Scan for the cell matching the given text and deliver its [X, Y] coordinate at center. 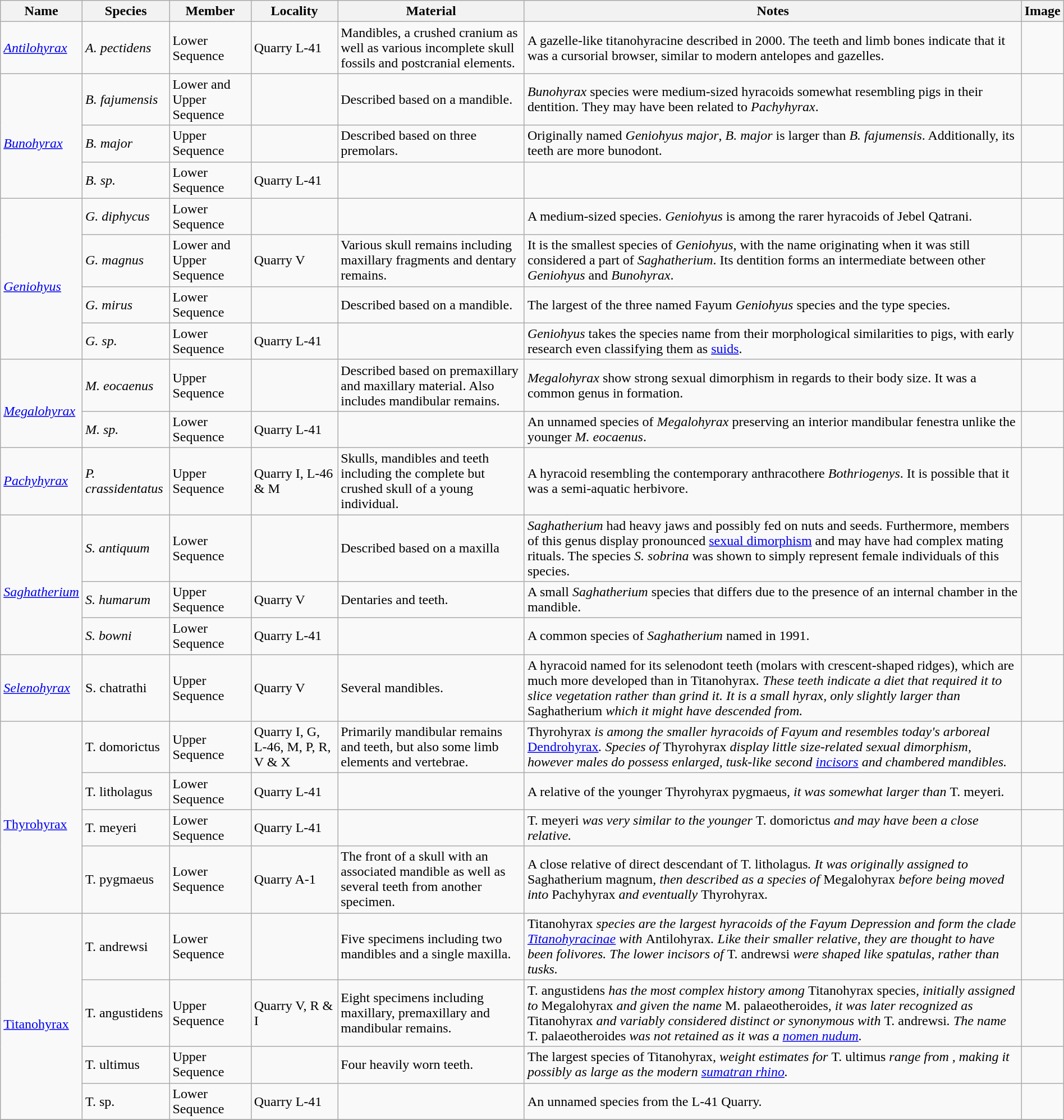
Bunohyrax species were medium-sized hyracoids somewhat resembling pigs in their dentition. They may have been related to Pachyhyrax. [773, 99]
Species [126, 11]
T. meyeri was very similar to the younger T. domorictus and may have been a close relative. [773, 828]
B. major [126, 144]
Geniohyus [42, 278]
Megalohyrax show strong sexual dimorphism in regards to their body size. It was a common genus in formation. [773, 385]
Bunohyrax [42, 136]
Several mandibles. [431, 688]
Titanohyrax [42, 1016]
Thyrohyrax [42, 817]
Described based on three premolars. [431, 144]
A relative of the younger Thyrohyrax pygmaeus, it was somewhat larger than T. meyeri. [773, 792]
Described based on a maxilla [431, 548]
M. sp. [126, 429]
G. sp. [126, 341]
The largest of the three named Fayum Geniohyus species and the type species. [773, 304]
G. diphycus [126, 217]
Member [210, 11]
Originally named Geniohyus major, B. major is larger than B. fajumensis. Additionally, its teeth are more bunodont. [773, 144]
A medium-sized species. Geniohyus is among the rarer hyracoids of Jebel Qatrani. [773, 217]
Selenohyrax [42, 688]
Notes [773, 11]
Four heavily worn teeth. [431, 1064]
S. humarum [126, 600]
Locality [294, 11]
Skulls, mandibles and teeth including the complete but crushed skull of a young individual. [431, 481]
Described based on premaxillary and maxillary material. Also includes mandibular remains. [431, 385]
A. pectidens [126, 48]
P. crassidentatus [126, 481]
B. sp. [126, 180]
T. andrewsi [126, 947]
Image [1043, 11]
An unnamed species from the L-41 Quarry. [773, 1101]
T. angustidens [126, 1013]
Saghatherium [42, 584]
Antilohyrax [42, 48]
S. antiquum [126, 548]
Material [431, 11]
Pachyhyrax [42, 481]
S. bowni [126, 637]
G. magnus [126, 260]
B. fajumensis [126, 99]
A hyracoid resembling the contemporary anthracothere Bothriogenys. It is possible that it was a semi-aquatic herbivore. [773, 481]
Name [42, 11]
G. mirus [126, 304]
Various skull remains including maxillary fragments and dentary remains. [431, 260]
M. eocaenus [126, 385]
The front of a skull with an associated mandible as well as several teeth from another specimen. [431, 879]
Megalohyrax [42, 403]
Mandibles, a crushed cranium as well as various incomplete skull fossils and postcranial elements. [431, 48]
T. litholagus [126, 792]
A small Saghatherium species that differs due to the presence of an internal chamber in the mandible. [773, 600]
Quarry V, R & I [294, 1013]
T. meyeri [126, 828]
Eight specimens including maxillary, premaxillary and mandibular remains. [431, 1013]
Dentaries and teeth. [431, 600]
A common species of Saghatherium named in 1991. [773, 637]
T. pygmaeus [126, 879]
Five specimens including two mandibles and a single maxilla. [431, 947]
T. ultimus [126, 1064]
T. domorictus [126, 747]
Primarily mandibular remains and teeth, but also some limb elements and vertebrae. [431, 747]
The largest species of Titanohyrax, weight estimates for T. ultimus range from , making it possibly as large as the modern sumatran rhino. [773, 1064]
Quarry I, L-46 & M [294, 481]
Quarry I, G, L-46, M, P, R, V & X [294, 747]
An unnamed species of Megalohyrax preserving an interior mandibular fenestra unlike the younger M. eocaenus. [773, 429]
Quarry A-1 [294, 879]
Geniohyus takes the species name from their morphological similarities to pigs, with early research even classifying them as suids. [773, 341]
S. chatrathi [126, 688]
T. sp. [126, 1101]
